Scan for the cell matching the given text and deliver its (X, Y) coordinate at center. 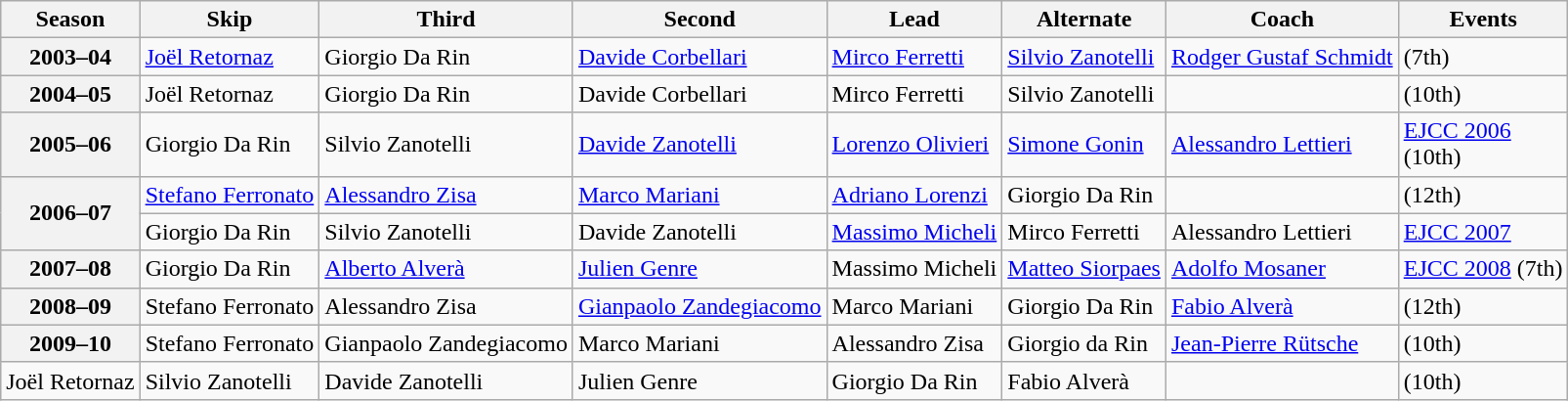
Adriano Lorenzi (914, 195)
Third (446, 20)
Lorenzo Olivieri (914, 145)
Giorgio da Rin (1084, 343)
2005–06 (70, 145)
(7th) (1483, 57)
EJCC 2006 (10th) (1483, 145)
2006–07 (70, 213)
Skip (230, 20)
2007–08 (70, 269)
Alberto Alverà (446, 269)
2008–09 (70, 306)
Jean-Pierre Rütsche (1282, 343)
Second (699, 20)
Adolfo Mosaner (1282, 269)
2004–05 (70, 94)
Lead (914, 20)
Alternate (1084, 20)
2009–10 (70, 343)
2003–04 (70, 57)
Season (70, 20)
EJCC 2008 (7th) (1483, 269)
Events (1483, 20)
Coach (1282, 20)
Matteo Siorpaes (1084, 269)
Simone Gonin (1084, 145)
Rodger Gustaf Schmidt (1282, 57)
EJCC 2007 (1483, 232)
